Return the (x, y) coordinate for the center point of the cell that contains the specified text.  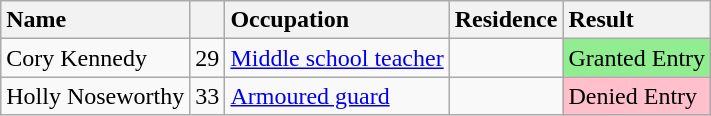
33 (208, 96)
Holly Noseworthy (96, 96)
Result (637, 20)
Armoured guard (337, 96)
Residence (506, 20)
Denied Entry (637, 96)
Cory Kennedy (96, 58)
Middle school teacher (337, 58)
Name (96, 20)
Occupation (337, 20)
29 (208, 58)
Granted Entry (637, 58)
